Find where the given text appears and provide that cell's center as [x, y] coordinate. 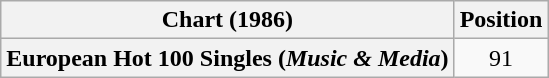
European Hot 100 Singles (Music & Media) [228, 58]
Position [501, 20]
Chart (1986) [228, 20]
91 [501, 58]
